Detect which cell encompasses the target text, then output its (x, y) center coordinate. 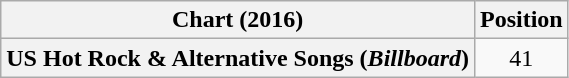
Position (521, 20)
41 (521, 58)
Chart (2016) (238, 20)
US Hot Rock & Alternative Songs (Billboard) (238, 58)
